Determine the [X, Y] coordinate at the center of the cell enclosing the given text.  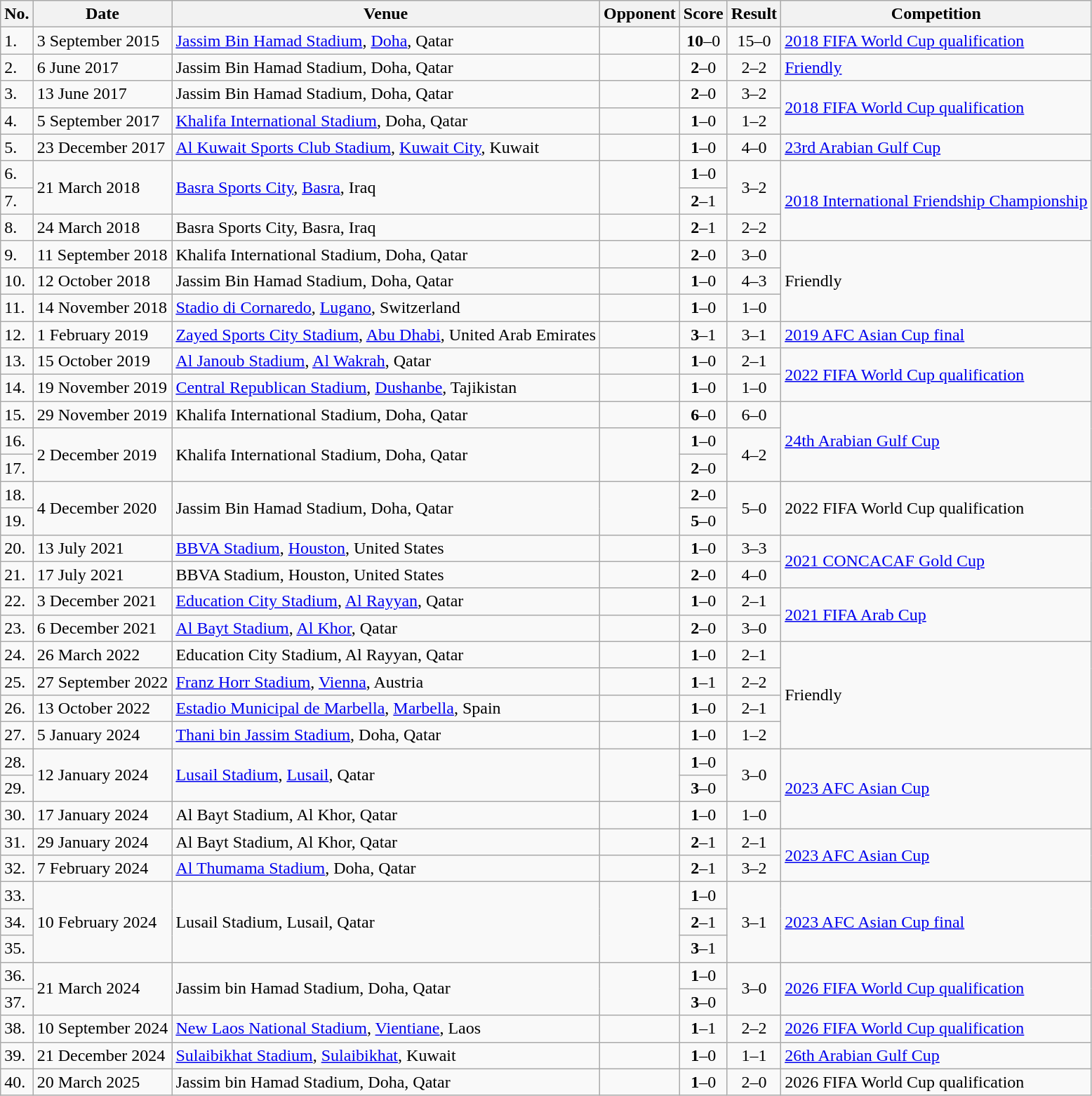
33. [17, 895]
26. [17, 708]
12 October 2018 [102, 281]
Opponent [640, 14]
14 November 2018 [102, 307]
24. [17, 655]
10. [17, 281]
24th Arabian Gulf Cup [936, 441]
19 November 2019 [102, 388]
13 June 2017 [102, 94]
11 September 2018 [102, 254]
28. [17, 761]
11. [17, 307]
Sulaibikhat Stadium, Sulaibikhat, Kuwait [386, 1055]
3 September 2015 [102, 41]
5. [17, 147]
29 November 2019 [102, 415]
2019 AFC Asian Cup final [936, 335]
21. [17, 575]
2. [17, 67]
5 January 2024 [102, 735]
2021 FIFA Arab Cup [936, 615]
No. [17, 14]
1. [17, 41]
24 March 2018 [102, 227]
12 January 2024 [102, 775]
Thani bin Jassim Stadium, Doha, Qatar [386, 735]
37. [17, 1002]
Stadio di Cornaredo, Lugano, Switzerland [386, 307]
26th Arabian Gulf Cup [936, 1055]
10 September 2024 [102, 1029]
29. [17, 789]
39. [17, 1055]
38. [17, 1029]
Competition [936, 14]
13 July 2021 [102, 548]
4–3 [754, 281]
36. [17, 975]
23rd Arabian Gulf Cup [936, 147]
16. [17, 441]
2023 AFC Asian Cup final [936, 922]
6 December 2021 [102, 628]
7 February 2024 [102, 869]
25. [17, 681]
26 March 2022 [102, 655]
Zayed Sports City Stadium, Abu Dhabi, United Arab Emirates [386, 335]
18. [17, 495]
5 September 2017 [102, 121]
9. [17, 254]
23. [17, 628]
29 January 2024 [102, 842]
15 October 2019 [102, 361]
Al Thumama Stadium, Doha, Qatar [386, 869]
3 December 2021 [102, 601]
22. [17, 601]
21 December 2024 [102, 1055]
2021 CONCACAF Gold Cup [936, 561]
21 March 2018 [102, 187]
34. [17, 922]
13. [17, 361]
15–0 [754, 41]
21 March 2024 [102, 989]
30. [17, 815]
New Laos National Stadium, Vientiane, Laos [386, 1029]
Result [754, 14]
17 July 2021 [102, 575]
20. [17, 548]
23 December 2017 [102, 147]
40. [17, 1082]
4 December 2020 [102, 508]
15. [17, 415]
Score [703, 14]
3–3 [754, 548]
27. [17, 735]
6. [17, 174]
17. [17, 468]
4. [17, 121]
Franz Horr Stadium, Vienna, Austria [386, 681]
6 June 2017 [102, 67]
1 February 2019 [102, 335]
3. [17, 94]
12. [17, 335]
7. [17, 201]
Venue [386, 14]
10 February 2024 [102, 922]
27 September 2022 [102, 681]
Date [102, 14]
14. [17, 388]
Central Republican Stadium, Dushanbe, Tajikistan [386, 388]
2 December 2019 [102, 455]
Estadio Municipal de Marbella, Marbella, Spain [386, 708]
20 March 2025 [102, 1082]
31. [17, 842]
13 October 2022 [102, 708]
Al Janoub Stadium, Al Wakrah, Qatar [386, 361]
2018 International Friendship Championship [936, 201]
32. [17, 869]
19. [17, 521]
17 January 2024 [102, 815]
4–2 [754, 455]
35. [17, 949]
10–0 [703, 41]
8. [17, 227]
Al Kuwait Sports Club Stadium, Kuwait City, Kuwait [386, 147]
